Output the [X, Y] coordinate of the center of the cell containing the given text.  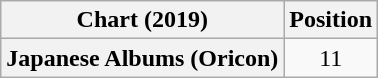
11 [331, 58]
Position [331, 20]
Japanese Albums (Oricon) [142, 58]
Chart (2019) [142, 20]
